Identify which cell holds the provided text, then report its (X, Y) central coordinate. 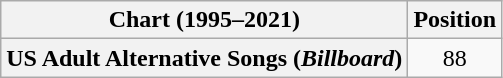
Position (455, 20)
Chart (1995–2021) (204, 20)
88 (455, 58)
US Adult Alternative Songs (Billboard) (204, 58)
